Return the [x, y] coordinate for the center point of the cell that contains the specified text.  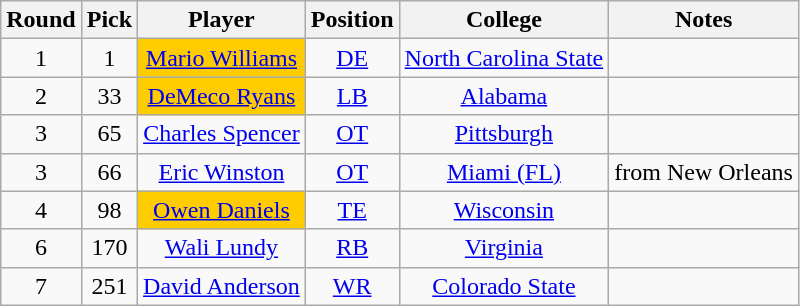
College [504, 20]
33 [109, 96]
Position [352, 20]
Charles Spencer [222, 134]
Player [222, 20]
Alabama [504, 96]
Miami (FL) [504, 172]
66 [109, 172]
170 [109, 248]
2 [41, 96]
Owen Daniels [222, 210]
4 [41, 210]
Eric Winston [222, 172]
Round [41, 20]
Wali Lundy [222, 248]
David Anderson [222, 286]
LB [352, 96]
98 [109, 210]
RB [352, 248]
7 [41, 286]
Wisconsin [504, 210]
Mario Williams [222, 58]
DE [352, 58]
from New Orleans [704, 172]
North Carolina State [504, 58]
Virginia [504, 248]
251 [109, 286]
Pick [109, 20]
TE [352, 210]
Notes [704, 20]
65 [109, 134]
Colorado State [504, 286]
Pittsburgh [504, 134]
DeMeco Ryans [222, 96]
6 [41, 248]
WR [352, 286]
